Search for the cell housing the specified text and yield its [x, y] center coordinate. 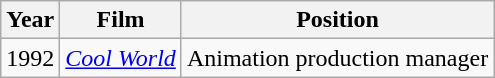
Cool World [121, 58]
Position [337, 20]
Film [121, 20]
1992 [30, 58]
Animation production manager [337, 58]
Year [30, 20]
